Provide the (x, y) coordinate of the cell's center where the given text is located.  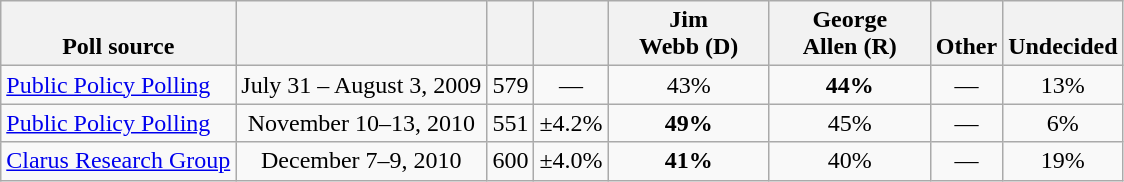
551 (510, 123)
13% (1063, 85)
43% (688, 85)
6% (1063, 123)
GeorgeAllen (R) (850, 34)
579 (510, 85)
Clarus Research Group (118, 161)
±4.0% (571, 161)
49% (688, 123)
45% (850, 123)
Poll source (118, 34)
44% (850, 85)
40% (850, 161)
July 31 – August 3, 2009 (362, 85)
November 10–13, 2010 (362, 123)
Other (966, 34)
±4.2% (571, 123)
600 (510, 161)
December 7–9, 2010 (362, 161)
JimWebb (D) (688, 34)
41% (688, 161)
19% (1063, 161)
Undecided (1063, 34)
